Find where the given text appears and provide that cell's center as (X, Y) coordinate. 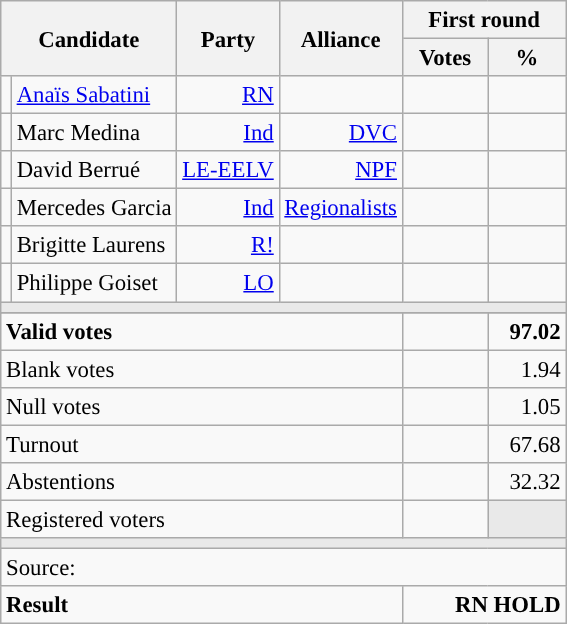
97.02 (527, 331)
Result (202, 605)
1.94 (527, 369)
Source: (284, 567)
Abstentions (202, 482)
NPF (340, 170)
Null votes (202, 406)
First round (484, 20)
Mercedes Garcia (94, 208)
Candidate (89, 38)
67.68 (527, 444)
1.05 (527, 406)
Anaïs Sabatini (94, 95)
Valid votes (202, 331)
RN (228, 95)
R! (228, 245)
LO (228, 283)
Regionalists (340, 208)
David Berrué (94, 170)
Party (228, 38)
LE-EELV (228, 170)
% (527, 58)
RN HOLD (484, 605)
Votes (445, 58)
Registered voters (202, 519)
DVC (340, 133)
Blank votes (202, 369)
32.32 (527, 482)
Philippe Goiset (94, 283)
Alliance (340, 38)
Marc Medina (94, 133)
Turnout (202, 444)
Brigitte Laurens (94, 245)
